Output the [X, Y] coordinate of the center of the cell containing the given text.  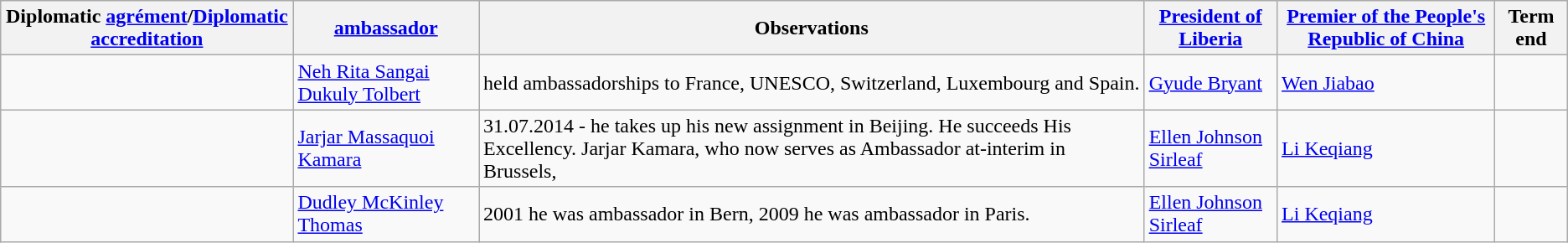
Dudley McKinley Thomas [386, 215]
Neh Rita Sangai Dukuly Tolbert [386, 82]
ambassador [386, 28]
Diplomatic agrément/Diplomatic accreditation [147, 28]
President of Liberia [1210, 28]
Wen Jiabao [1386, 82]
Gyude Bryant [1210, 82]
Term end [1531, 28]
Observations [812, 28]
2001 he was ambassador in Bern, 2009 he was ambassador in Paris. [812, 215]
Jarjar Massaquoi Kamara [386, 148]
held ambassadorships to France, UNESCO, Switzerland, Luxembourg and Spain. [812, 82]
Premier of the People's Republic of China [1386, 28]
